Search for the cell housing the specified text and yield its (x, y) center coordinate. 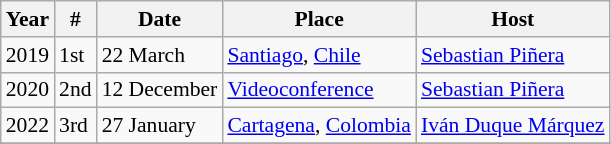
Place (319, 19)
Cartagena, Colombia (319, 126)
3rd (76, 126)
2020 (28, 90)
Host (513, 19)
2022 (28, 126)
2nd (76, 90)
12 December (160, 90)
22 March (160, 55)
Date (160, 19)
Videoconference (319, 90)
27 January (160, 126)
Iván Duque Márquez (513, 126)
1st (76, 55)
Year (28, 19)
# (76, 19)
Santiago, Chile (319, 55)
2019 (28, 55)
